Return the (X, Y) coordinate for the center point of the cell that contains the specified text.  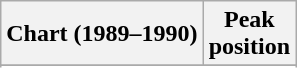
Chart (1989–1990) (102, 34)
Peakposition (249, 34)
